Scan for the cell matching the given text and deliver its (x, y) coordinate at center. 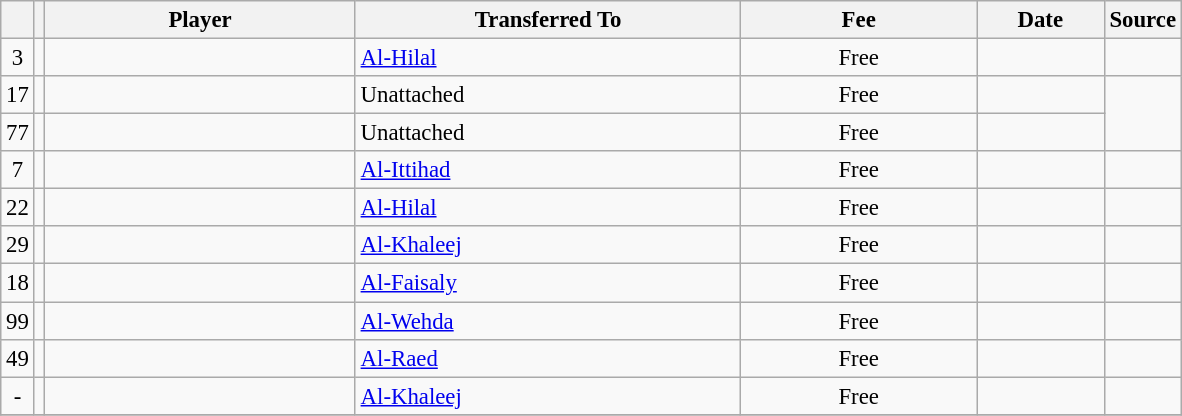
Al-Wehda (548, 321)
7 (18, 170)
99 (18, 321)
Date (1040, 20)
Transferred To (548, 20)
- (18, 396)
49 (18, 358)
Fee (859, 20)
Player (200, 20)
18 (18, 283)
17 (18, 95)
Source (1142, 20)
Al-Ittihad (548, 170)
22 (18, 208)
Al-Faisaly (548, 283)
77 (18, 133)
3 (18, 58)
Al-Raed (548, 358)
29 (18, 245)
